Capture the cell that displays the provided text and extract its [X, Y] central coordinate. 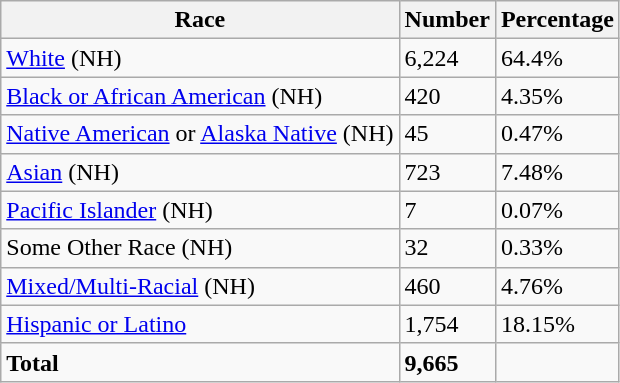
4.35% [557, 96]
White (NH) [200, 58]
6,224 [447, 58]
64.4% [557, 58]
18.15% [557, 324]
0.47% [557, 134]
Total [200, 362]
723 [447, 172]
Race [200, 20]
7.48% [557, 172]
460 [447, 286]
Black or African American (NH) [200, 96]
Asian (NH) [200, 172]
420 [447, 96]
Number [447, 20]
1,754 [447, 324]
45 [447, 134]
9,665 [447, 362]
0.33% [557, 248]
Pacific Islander (NH) [200, 210]
Native American or Alaska Native (NH) [200, 134]
Some Other Race (NH) [200, 248]
7 [447, 210]
32 [447, 248]
4.76% [557, 286]
0.07% [557, 210]
Percentage [557, 20]
Mixed/Multi-Racial (NH) [200, 286]
Hispanic or Latino [200, 324]
